Detect which cell encompasses the target text, then output its [x, y] center coordinate. 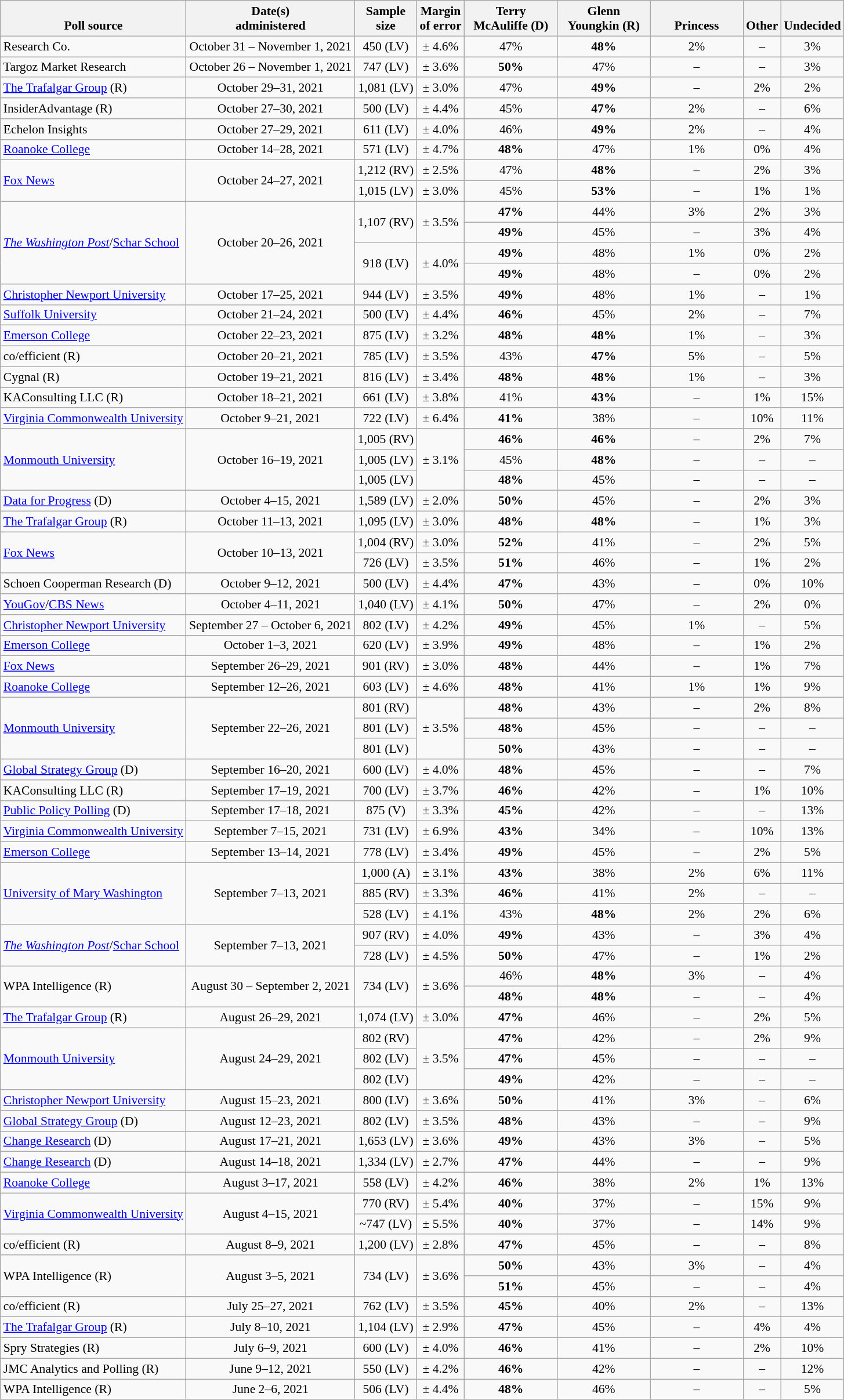
October 18–21, 2021 [270, 398]
± 2.0% [440, 501]
August 30 – September 2, 2021 [270, 986]
August 12–23, 2021 [270, 1121]
785 (LV) [386, 357]
620 (LV) [386, 645]
762 (LV) [386, 1307]
September 12–26, 2021 [270, 687]
1,004 (RV) [386, 542]
August 3–17, 2021 [270, 1183]
1,653 (LV) [386, 1141]
± 2.7% [440, 1162]
731 (LV) [386, 832]
October 4–15, 2021 [270, 501]
September 16–20, 2021 [270, 770]
September 13–14, 2021 [270, 853]
October 16–19, 2021 [270, 459]
1,104 (LV) [386, 1328]
1,334 (LV) [386, 1162]
± 3.8% [440, 398]
1,000 (A) [386, 873]
September 17–18, 2021 [270, 811]
October 29–31, 2021 [270, 88]
Undecided [812, 19]
± 6.9% [440, 832]
550 (LV) [386, 1369]
661 (LV) [386, 398]
1,095 (LV) [386, 522]
June 9–12, 2021 [270, 1369]
August 24–29, 2021 [270, 1059]
October 19–21, 2021 [270, 377]
571 (LV) [386, 150]
875 (LV) [386, 336]
August 17–21, 2021 [270, 1141]
September 7–15, 2021 [270, 832]
800 (LV) [386, 1100]
October 22–23, 2021 [270, 336]
Data for Progress (D) [93, 501]
August 26–29, 2021 [270, 1018]
JMC Analytics and Polling (R) [93, 1369]
1,074 (LV) [386, 1018]
944 (LV) [386, 295]
October 27–30, 2021 [270, 108]
1,005 (RV) [386, 439]
450 (LV) [386, 46]
TerryMcAuliffe (D) [511, 19]
InsiderAdvantage (R) [93, 108]
± 4.5% [440, 956]
± 5.4% [440, 1203]
722 (LV) [386, 419]
1,015 (LV) [386, 191]
885 (RV) [386, 894]
Spry Strategies (R) [93, 1348]
12% [812, 1369]
September 26–29, 2021 [270, 666]
611 (LV) [386, 129]
918 (LV) [386, 263]
Other [762, 19]
October 31 – November 1, 2021 [270, 46]
801 (RV) [386, 708]
October 9–12, 2021 [270, 584]
October 24–27, 2021 [270, 181]
± 2.8% [440, 1245]
726 (LV) [386, 563]
August 15–23, 2021 [270, 1100]
Poll source [93, 19]
1,200 (LV) [386, 1245]
± 3.2% [440, 336]
52% [511, 542]
802 (RV) [386, 1038]
October 21–24, 2021 [270, 315]
Suffolk University [93, 315]
± 2.5% [440, 171]
July 6–9, 2021 [270, 1348]
August 3–5, 2021 [270, 1276]
53% [604, 191]
747 (LV) [386, 67]
October 11–13, 2021 [270, 522]
± 3.7% [440, 790]
901 (RV) [386, 666]
603 (LV) [386, 687]
October 4–11, 2021 [270, 604]
YouGov/CBS News [93, 604]
October 14–28, 2021 [270, 150]
528 (LV) [386, 915]
± 2.9% [440, 1328]
1,589 (LV) [386, 501]
506 (LV) [386, 1390]
778 (LV) [386, 853]
July 8–10, 2021 [270, 1328]
Cygnal (R) [93, 377]
Public Policy Polling (D) [93, 811]
Samplesize [386, 19]
± 5.5% [440, 1224]
Schoen Cooperman Research (D) [93, 584]
October 17–25, 2021 [270, 295]
August 8–9, 2021 [270, 1245]
± 3.9% [440, 645]
1,212 (RV) [386, 171]
October 10–13, 2021 [270, 552]
816 (LV) [386, 377]
728 (LV) [386, 956]
Princess [697, 19]
August 14–18, 2021 [270, 1162]
University of Mary Washington [93, 893]
± 6.4% [440, 419]
1,040 (LV) [386, 604]
34% [604, 832]
June 2–6, 2021 [270, 1390]
558 (LV) [386, 1183]
October 20–21, 2021 [270, 357]
Research Co. [93, 46]
~747 (LV) [386, 1224]
October 27–29, 2021 [270, 129]
September 27 – October 6, 2021 [270, 625]
August 4–15, 2021 [270, 1213]
Echelon Insights [93, 129]
October 1–3, 2021 [270, 645]
± 4.7% [440, 150]
1,107 (RV) [386, 222]
770 (RV) [386, 1203]
14% [762, 1224]
July 25–27, 2021 [270, 1307]
GlennYoungkin (R) [604, 19]
700 (LV) [386, 790]
Marginof error [440, 19]
September 17–19, 2021 [270, 790]
Targoz Market Research [93, 67]
Date(s)administered [270, 19]
October 26 – November 1, 2021 [270, 67]
September 22–26, 2021 [270, 728]
907 (RV) [386, 935]
875 (V) [386, 811]
October 9–21, 2021 [270, 419]
October 20–26, 2021 [270, 242]
1,081 (LV) [386, 88]
